Extract the (x, y) coordinate from the center of the cell holding the provided text.  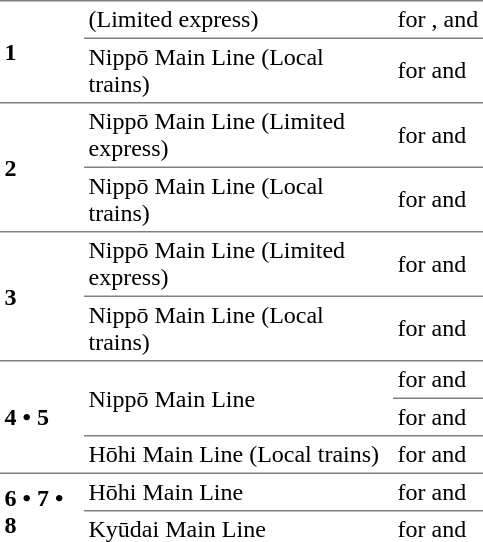
2 (42, 166)
3 (42, 296)
Hōhi Main Line (Local trains) (238, 454)
for , and (438, 19)
4 • 5 (42, 416)
(Limited express) (238, 19)
1 (42, 51)
Hōhi Main Line (238, 491)
Nippō Main Line (238, 398)
